Pinpoint the cell where the given text exists, returning its (X, Y) midpoint coordinate. 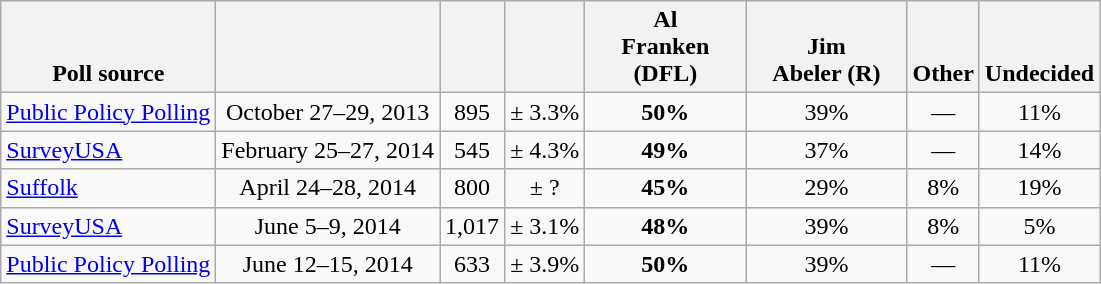
± 3.1% (545, 226)
Suffolk (108, 188)
14% (1039, 150)
545 (472, 150)
895 (472, 112)
Other (943, 47)
Undecided (1039, 47)
633 (472, 264)
800 (472, 188)
April 24–28, 2014 (328, 188)
± 4.3% (545, 150)
45% (666, 188)
49% (666, 150)
5% (1039, 226)
± 3.9% (545, 264)
29% (826, 188)
± ? (545, 188)
October 27–29, 2013 (328, 112)
19% (1039, 188)
June 12–15, 2014 (328, 264)
1,017 (472, 226)
June 5–9, 2014 (328, 226)
AlFranken (DFL) (666, 47)
37% (826, 150)
± 3.3% (545, 112)
JimAbeler (R) (826, 47)
48% (666, 226)
February 25–27, 2014 (328, 150)
Poll source (108, 47)
